Locate the cell with the specified text and output its [x, y] center coordinate. 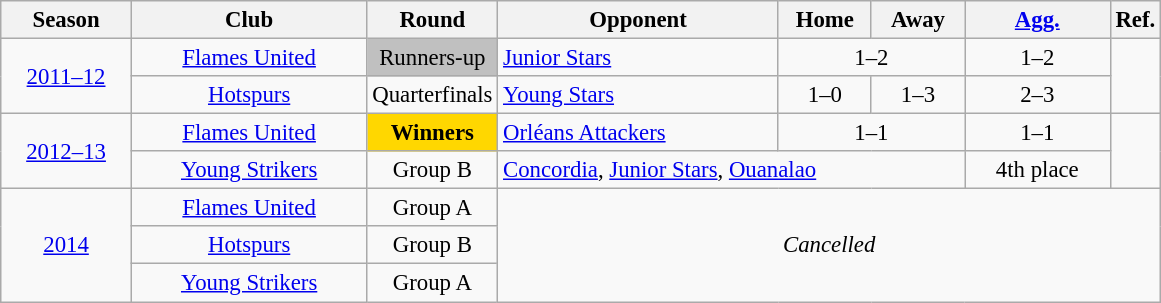
Ref. [1135, 20]
Season [66, 20]
Orléans Attackers [638, 133]
2011–12 [66, 76]
2–3 [1037, 95]
Away [918, 20]
Concordia, Junior Stars, Ouanalao [732, 170]
1–0 [824, 95]
1–3 [918, 95]
Quarterfinals [432, 95]
Opponent [638, 20]
Agg. [1037, 20]
4th place [1037, 170]
Home [824, 20]
Young Stars [638, 95]
2012–13 [66, 152]
Cancelled [830, 246]
2014 [66, 246]
Junior Stars [638, 58]
Club [249, 20]
Runners-up [432, 58]
Winners [432, 133]
Round [432, 20]
